Provide the (x, y) coordinate of the cell's center where the given text is located.  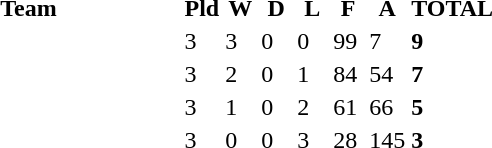
54 (388, 74)
7 (388, 41)
84 (348, 74)
66 (388, 107)
99 (348, 41)
61 (348, 107)
